Locate the cell with the specified text and output its (X, Y) center coordinate. 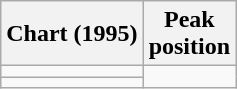
Chart (1995) (72, 34)
Peakposition (189, 34)
